Find where the given text appears and provide that cell's center as [x, y] coordinate. 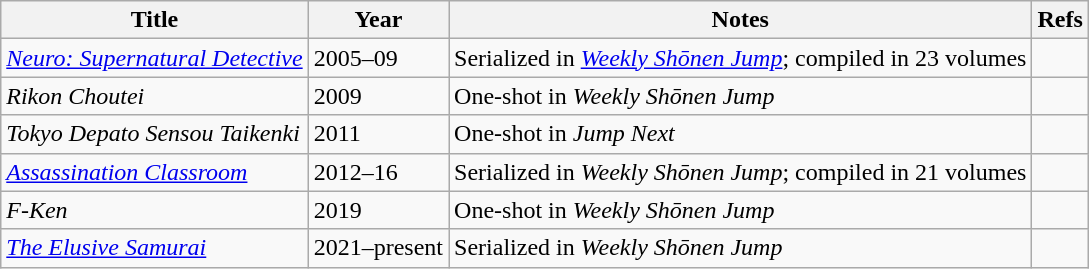
2011 [378, 134]
2021–present [378, 248]
Assassination Classroom [154, 172]
Year [378, 20]
2019 [378, 210]
The Elusive Samurai [154, 248]
2009 [378, 96]
Tokyo Depato Sensou Taikenki [154, 134]
2012–16 [378, 172]
Title [154, 20]
F-Ken [154, 210]
Serialized in Weekly Shōnen Jump [740, 248]
Refs [1060, 20]
Neuro: Supernatural Detective [154, 58]
2005–09 [378, 58]
Serialized in Weekly Shōnen Jump; compiled in 21 volumes [740, 172]
Notes [740, 20]
Serialized in Weekly Shōnen Jump; compiled in 23 volumes [740, 58]
One-shot in Jump Next [740, 134]
Rikon Choutei [154, 96]
